Output the (x, y) coordinate of the center of the cell containing the given text.  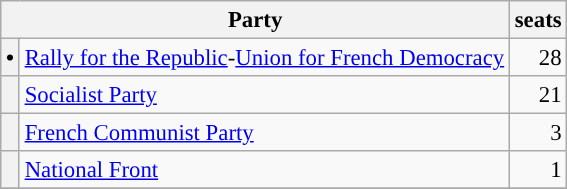
28 (538, 58)
1 (538, 170)
3 (538, 133)
• (10, 58)
Rally for the Republic-Union for French Democracy (264, 58)
seats (538, 20)
21 (538, 95)
Party (256, 20)
Socialist Party (264, 95)
French Communist Party (264, 133)
National Front (264, 170)
